Pinpoint the cell where the given text exists, returning its (x, y) midpoint coordinate. 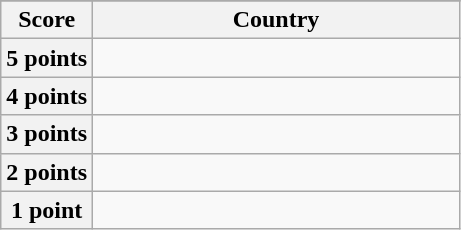
1 point (47, 210)
Country (276, 20)
3 points (47, 134)
2 points (47, 172)
4 points (47, 96)
Score (47, 20)
5 points (47, 58)
